For the text-containing cell, return its midpoint in (X, Y) coordinate format. 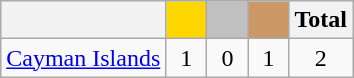
Total (321, 20)
0 (228, 58)
Cayman Islands (84, 58)
2 (321, 58)
